Scan for the cell matching the given text and deliver its [X, Y] coordinate at center. 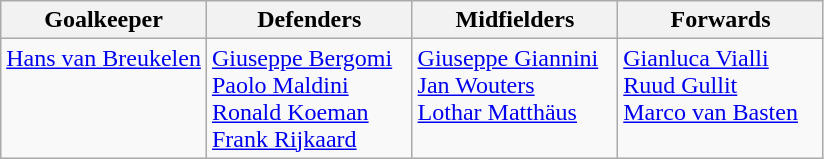
Goalkeeper [104, 20]
Forwards [721, 20]
Giuseppe Bergomi Paolo Maldini Ronald Koeman Frank Rijkaard [309, 98]
Defenders [309, 20]
Giuseppe Giannini Jan Wouters Lothar Matthäus [515, 98]
Hans van Breukelen [104, 98]
Gianluca Vialli Ruud Gullit Marco van Basten [721, 98]
Midfielders [515, 20]
